Provide the (x, y) coordinate of the cell's center where the given text is located.  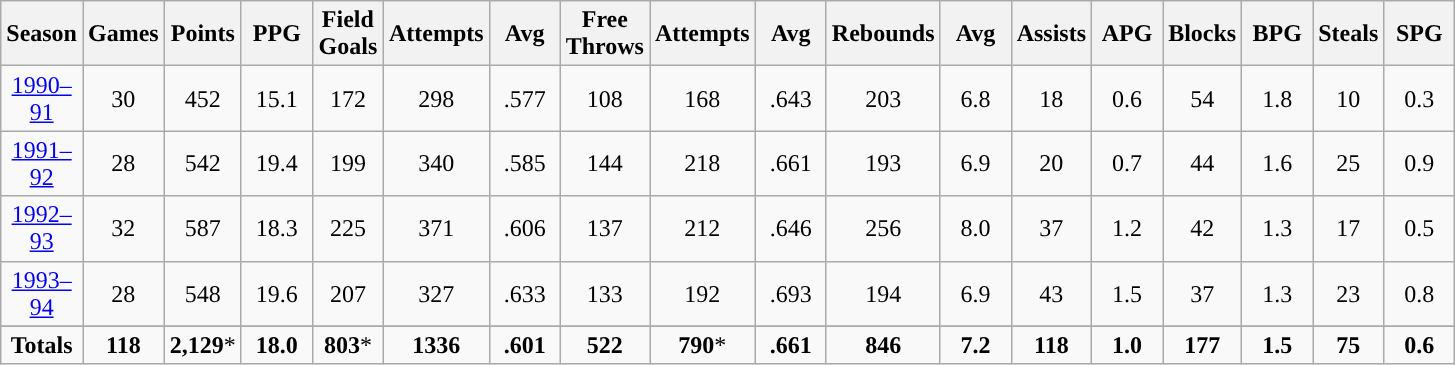
137 (604, 228)
APG (1128, 34)
10 (1348, 98)
.606 (524, 228)
1.2 (1128, 228)
Season (42, 34)
0.5 (1420, 228)
1992–93 (42, 228)
18 (1051, 98)
1990–91 (42, 98)
Steals (1348, 34)
194 (883, 294)
0.7 (1128, 164)
452 (202, 98)
.643 (790, 98)
Field Goals (348, 34)
207 (348, 294)
SPG (1420, 34)
193 (883, 164)
18.0 (276, 345)
327 (436, 294)
587 (202, 228)
2,129* (202, 345)
43 (1051, 294)
340 (436, 164)
.601 (524, 345)
790* (703, 345)
133 (604, 294)
32 (123, 228)
Assists (1051, 34)
30 (123, 98)
522 (604, 345)
Rebounds (883, 34)
218 (703, 164)
298 (436, 98)
25 (1348, 164)
23 (1348, 294)
19.6 (276, 294)
.633 (524, 294)
1993–94 (42, 294)
17 (1348, 228)
371 (436, 228)
Totals (42, 345)
803* (348, 345)
.577 (524, 98)
1.8 (1278, 98)
18.3 (276, 228)
8.0 (976, 228)
542 (202, 164)
54 (1202, 98)
203 (883, 98)
6.8 (976, 98)
7.2 (976, 345)
BPG (1278, 34)
Games (123, 34)
.585 (524, 164)
.693 (790, 294)
108 (604, 98)
846 (883, 345)
212 (703, 228)
199 (348, 164)
177 (1202, 345)
548 (202, 294)
42 (1202, 228)
168 (703, 98)
192 (703, 294)
1.0 (1128, 345)
0.3 (1420, 98)
Points (202, 34)
1.6 (1278, 164)
75 (1348, 345)
15.1 (276, 98)
225 (348, 228)
0.8 (1420, 294)
1336 (436, 345)
19.4 (276, 164)
1991–92 (42, 164)
Free Throws (604, 34)
.646 (790, 228)
44 (1202, 164)
PPG (276, 34)
Blocks (1202, 34)
256 (883, 228)
20 (1051, 164)
172 (348, 98)
144 (604, 164)
0.9 (1420, 164)
